Find where the given text appears and provide that cell's center as [x, y] coordinate. 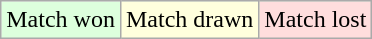
Match won [61, 20]
Match lost [316, 20]
Match drawn [189, 20]
